Pinpoint the cell where the given text exists, returning its (X, Y) midpoint coordinate. 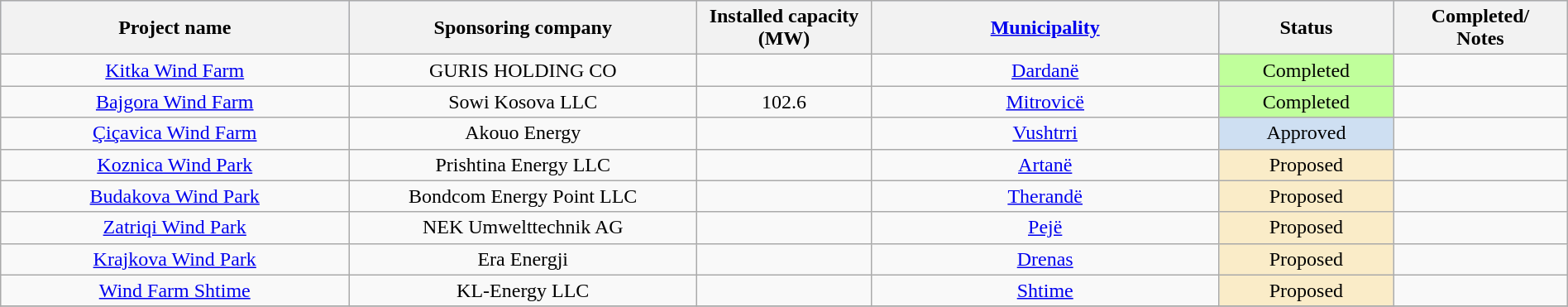
Vushtrri (1045, 133)
Approved (1306, 133)
Zatriqi Wind Park (175, 228)
Artanë (1045, 165)
Bondcom Energy Point LLC (523, 196)
Status (1306, 28)
Bajgora Wind Farm (175, 102)
Project name (175, 28)
Completed/Notes (1480, 28)
NEK Umwelttechnik AG (523, 228)
Pejë (1045, 228)
Çiçavica Wind Farm (175, 133)
Drenas (1045, 259)
KL-Energy LLC (523, 290)
Wind Farm Shtime (175, 290)
Kitka Wind Farm (175, 70)
Sowi Kosova LLC (523, 102)
Budakova Wind Park (175, 196)
GURIS HOLDING CO (523, 70)
Sponsoring company (523, 28)
102.6 (784, 102)
Krajkova Wind Park (175, 259)
Municipality (1045, 28)
Koznica Wind Park (175, 165)
Prishtina Energy LLC (523, 165)
Shtime (1045, 290)
Era Energji (523, 259)
Akouo Energy (523, 133)
Dardanë (1045, 70)
Installed capacity (MW) (784, 28)
Mitrovicë (1045, 102)
Therandë (1045, 196)
